Capture the cell that displays the provided text and extract its [X, Y] central coordinate. 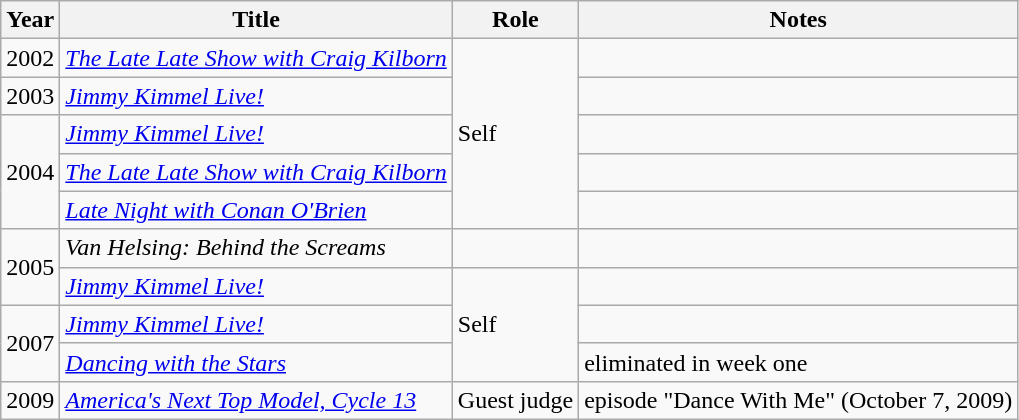
Late Night with Conan O'Brien [256, 210]
2003 [30, 96]
2007 [30, 343]
Van Helsing: Behind the Screams [256, 248]
2005 [30, 267]
Guest judge [515, 400]
2004 [30, 172]
Year [30, 20]
eliminated in week one [798, 362]
2009 [30, 400]
America's Next Top Model, Cycle 13 [256, 400]
Role [515, 20]
Dancing with the Stars [256, 362]
episode "Dance With Me" (October 7, 2009) [798, 400]
Notes [798, 20]
2002 [30, 58]
Title [256, 20]
